Pinpoint the cell where the given text exists, returning its [X, Y] midpoint coordinate. 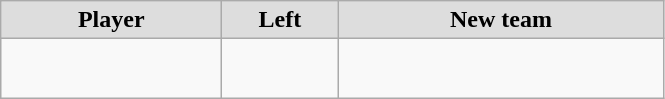
Left [280, 20]
New team [501, 20]
Player [112, 20]
